Output the [X, Y] coordinate of the center of the cell containing the given text.  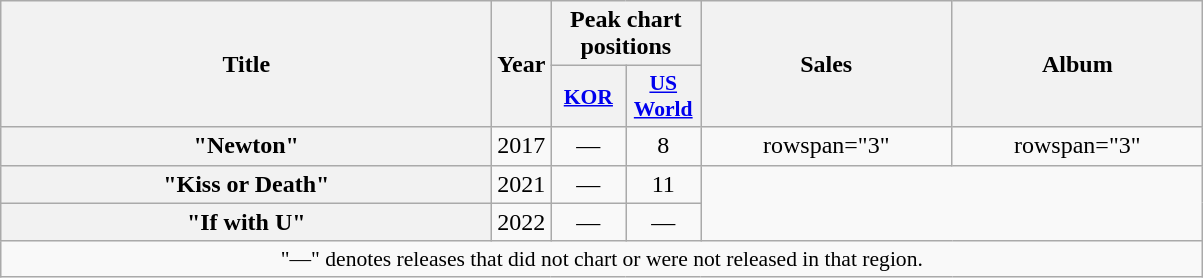
Peak chart positions [626, 34]
"If with U" [246, 222]
"Kiss or Death" [246, 184]
Year [522, 64]
Sales [826, 64]
"—" denotes releases that did not chart or were not released in that region. [602, 259]
2021 [522, 184]
USWorld [664, 96]
2022 [522, 222]
11 [664, 184]
Title [246, 64]
8 [664, 146]
Album [1078, 64]
"Newton" [246, 146]
2017 [522, 146]
KOR [588, 96]
